Return (x, y) of the center of cell containing provided text 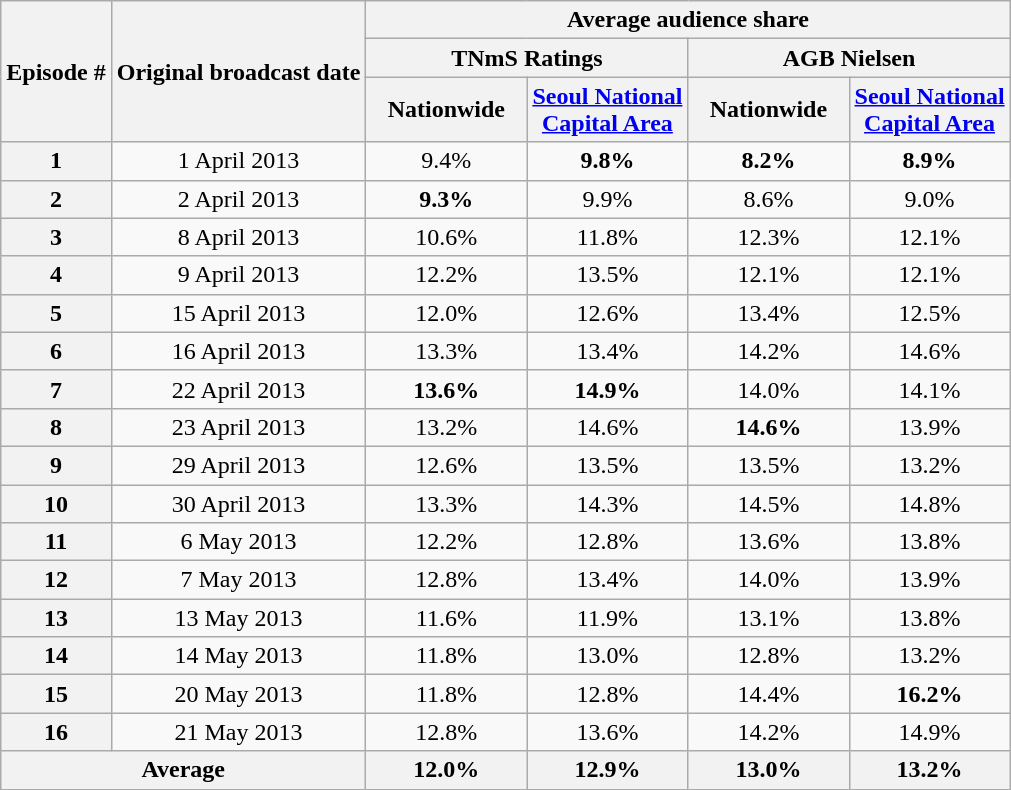
16.2% (930, 694)
23 April 2013 (238, 427)
13.1% (768, 618)
12.9% (608, 770)
14.3% (608, 503)
12.5% (930, 313)
21 May 2013 (238, 732)
5 (56, 313)
9 (56, 465)
4 (56, 275)
9 April 2013 (238, 275)
9.8% (608, 161)
2 (56, 199)
13 May 2013 (238, 618)
1 April 2013 (238, 161)
9.9% (608, 199)
8 (56, 427)
14.8% (930, 503)
20 May 2013 (238, 694)
13 (56, 618)
2 April 2013 (238, 199)
9.3% (446, 199)
8.2% (768, 161)
Original broadcast date (238, 72)
9.0% (930, 199)
6 (56, 351)
11 (56, 542)
15 (56, 694)
TNmS Ratings (527, 58)
8.9% (930, 161)
12.3% (768, 237)
16 April 2013 (238, 351)
29 April 2013 (238, 465)
14 (56, 656)
3 (56, 237)
11.9% (608, 618)
7 (56, 389)
9.4% (446, 161)
10 (56, 503)
AGB Nielsen (849, 58)
8.6% (768, 199)
14.4% (768, 694)
10.6% (446, 237)
Episode # (56, 72)
Average audience share (688, 20)
22 April 2013 (238, 389)
14.1% (930, 389)
16 (56, 732)
7 May 2013 (238, 580)
14 May 2013 (238, 656)
30 April 2013 (238, 503)
1 (56, 161)
11.6% (446, 618)
15 April 2013 (238, 313)
6 May 2013 (238, 542)
14.5% (768, 503)
8 April 2013 (238, 237)
12 (56, 580)
Average (184, 770)
